Scan for the cell matching the given text and deliver its [X, Y] coordinate at center. 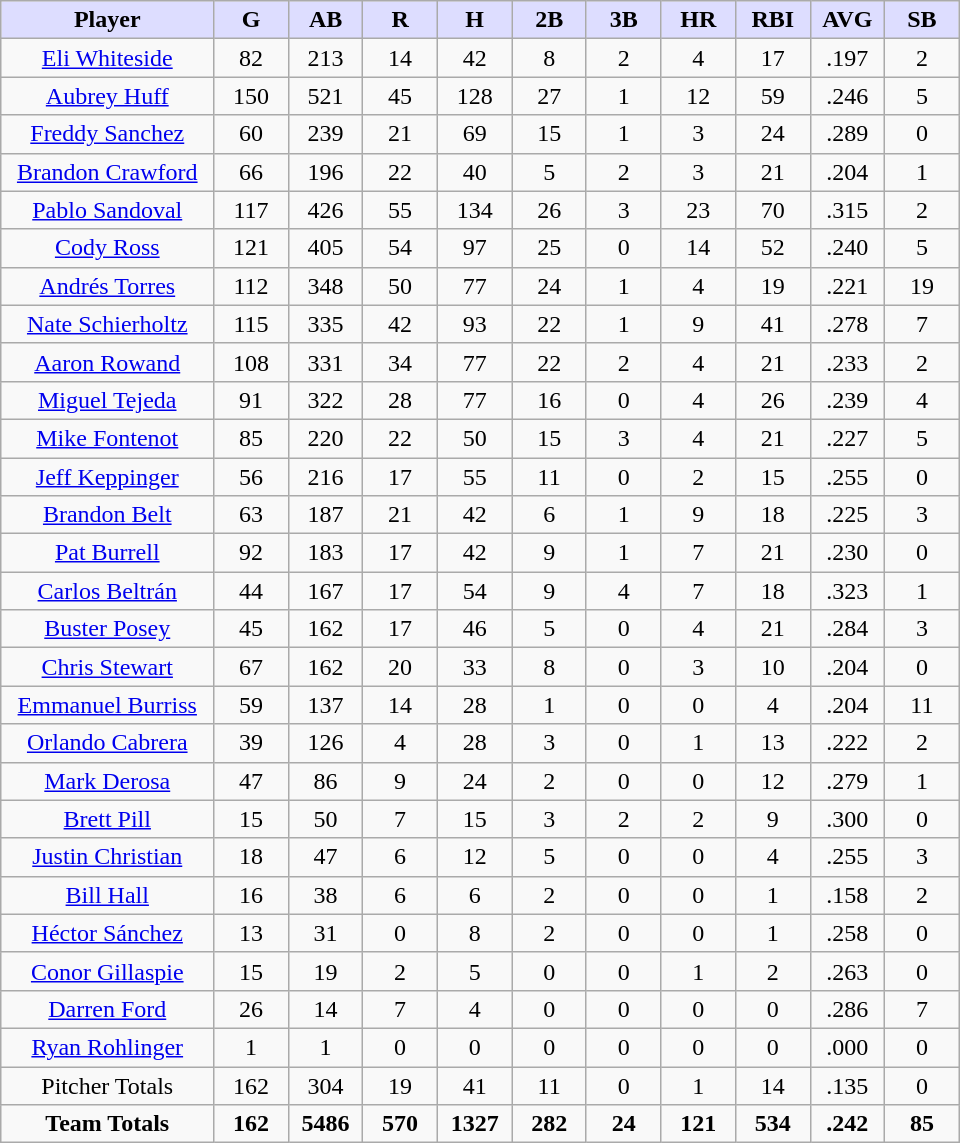
91 [252, 400]
Aubrey Huff [108, 96]
1327 [474, 1124]
Pablo Sandoval [108, 210]
137 [326, 705]
AVG [848, 20]
304 [326, 1085]
97 [474, 248]
322 [326, 400]
69 [474, 134]
.315 [848, 210]
Jeff Keppinger [108, 477]
H [474, 20]
34 [400, 362]
Bill Hall [108, 895]
R [400, 20]
.000 [848, 1047]
Orlando Cabrera [108, 743]
134 [474, 210]
426 [326, 210]
183 [326, 553]
.258 [848, 933]
70 [772, 210]
Ryan Rohlinger [108, 1047]
187 [326, 515]
33 [474, 667]
112 [252, 286]
2B [550, 20]
67 [252, 667]
66 [252, 172]
521 [326, 96]
196 [326, 172]
RBI [772, 20]
Aaron Rowand [108, 362]
.289 [848, 134]
534 [772, 1124]
.323 [848, 591]
220 [326, 438]
25 [550, 248]
82 [252, 58]
.240 [848, 248]
44 [252, 591]
405 [326, 248]
.239 [848, 400]
335 [326, 324]
HR [698, 20]
Brett Pill [108, 819]
AB [326, 20]
150 [252, 96]
115 [252, 324]
.158 [848, 895]
.227 [848, 438]
Mike Fontenot [108, 438]
56 [252, 477]
.135 [848, 1085]
Mark Derosa [108, 781]
128 [474, 96]
570 [400, 1124]
.279 [848, 781]
.263 [848, 971]
86 [326, 781]
92 [252, 553]
93 [474, 324]
.221 [848, 286]
52 [772, 248]
.233 [848, 362]
213 [326, 58]
Miguel Tejeda [108, 400]
3B [624, 20]
63 [252, 515]
60 [252, 134]
Conor Gillaspie [108, 971]
.225 [848, 515]
SB [922, 20]
20 [400, 667]
216 [326, 477]
Andrés Torres [108, 286]
Chris Stewart [108, 667]
Darren Ford [108, 1009]
Buster Posey [108, 629]
23 [698, 210]
108 [252, 362]
Cody Ross [108, 248]
38 [326, 895]
.286 [848, 1009]
Brandon Crawford [108, 172]
239 [326, 134]
126 [326, 743]
Eli Whiteside [108, 58]
Team Totals [108, 1124]
Justin Christian [108, 857]
Pat Burrell [108, 553]
Carlos Beltrán [108, 591]
.230 [848, 553]
Emmanuel Burriss [108, 705]
331 [326, 362]
348 [326, 286]
Pitcher Totals [108, 1085]
Nate Schierholtz [108, 324]
.246 [848, 96]
Héctor Sánchez [108, 933]
46 [474, 629]
Freddy Sanchez [108, 134]
117 [252, 210]
Brandon Belt [108, 515]
39 [252, 743]
Player [108, 20]
5486 [326, 1124]
10 [772, 667]
167 [326, 591]
31 [326, 933]
.278 [848, 324]
.300 [848, 819]
40 [474, 172]
.284 [848, 629]
.197 [848, 58]
282 [550, 1124]
.222 [848, 743]
G [252, 20]
27 [550, 96]
.242 [848, 1124]
